Return (X, Y) of the center of cell containing provided text 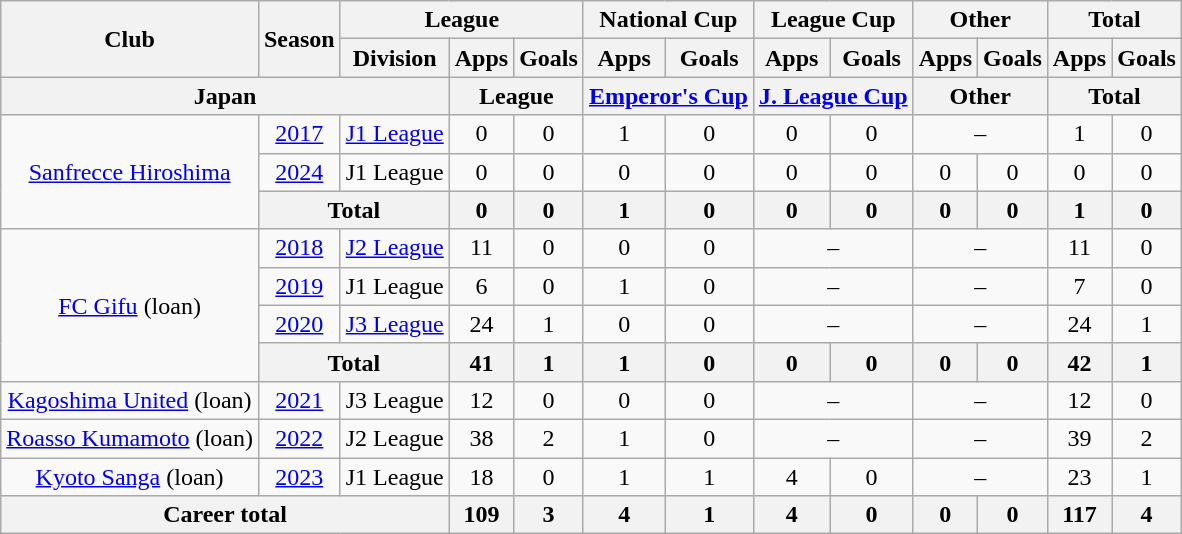
Club (130, 39)
38 (481, 438)
42 (1079, 362)
39 (1079, 438)
Sanfrecce Hiroshima (130, 172)
National Cup (668, 20)
2024 (299, 172)
League Cup (833, 20)
Kyoto Sanga (loan) (130, 477)
3 (549, 515)
6 (481, 286)
2021 (299, 400)
2017 (299, 134)
FC Gifu (loan) (130, 305)
41 (481, 362)
23 (1079, 477)
Career total (225, 515)
7 (1079, 286)
109 (481, 515)
Kagoshima United (loan) (130, 400)
117 (1079, 515)
Season (299, 39)
2018 (299, 248)
Japan (225, 96)
2023 (299, 477)
2020 (299, 324)
2019 (299, 286)
18 (481, 477)
Emperor's Cup (668, 96)
Division (394, 58)
Roasso Kumamoto (loan) (130, 438)
2022 (299, 438)
J. League Cup (833, 96)
